Output the (x, y) coordinate of the center of the cell containing the given text.  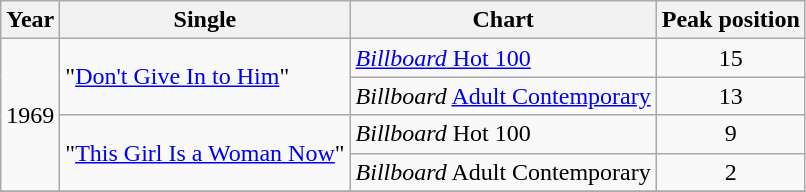
2 (730, 172)
"This Girl Is a Woman Now" (205, 153)
9 (730, 134)
13 (730, 96)
Single (205, 20)
Year (30, 20)
"Don't Give In to Him" (205, 77)
15 (730, 58)
1969 (30, 115)
Chart (503, 20)
Peak position (730, 20)
